Output the [X, Y] coordinate of the center of the cell containing the given text.  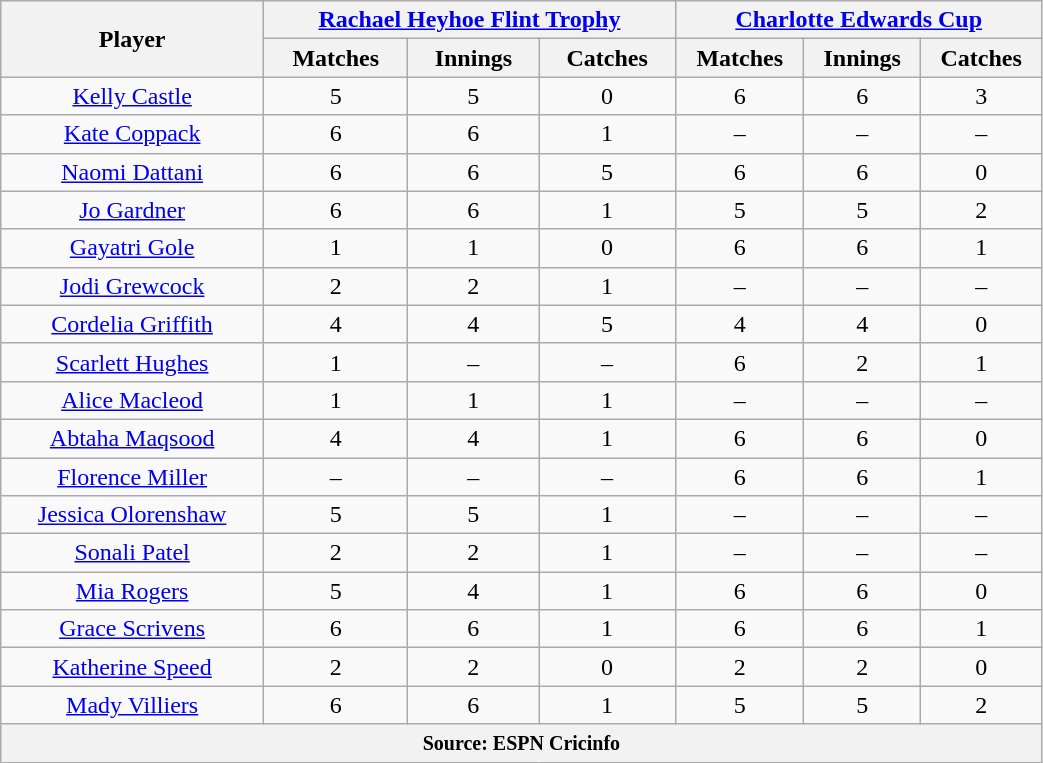
Mady Villiers [132, 705]
Gayatri Gole [132, 248]
Alice Macleod [132, 400]
Grace Scrivens [132, 629]
Cordelia Griffith [132, 324]
Charlotte Edwards Cup [858, 20]
Jo Gardner [132, 210]
Sonali Patel [132, 553]
Katherine Speed [132, 667]
Jessica Olorenshaw [132, 515]
Player [132, 39]
Mia Rogers [132, 591]
Florence Miller [132, 477]
3 [981, 96]
Abtaha Maqsood [132, 438]
Source: ESPN Cricinfo [522, 743]
Kate Coppack [132, 134]
Scarlett Hughes [132, 362]
Jodi Grewcock [132, 286]
Naomi Dattani [132, 172]
Rachael Heyhoe Flint Trophy [470, 20]
Kelly Castle [132, 96]
